For the text-containing cell, return its midpoint in (X, Y) coordinate format. 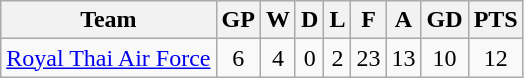
6 (238, 58)
10 (444, 58)
13 (404, 58)
12 (496, 58)
23 (368, 58)
GD (444, 20)
4 (278, 58)
F (368, 20)
PTS (496, 20)
Royal Thai Air Force (108, 58)
L (338, 20)
W (278, 20)
Team (108, 20)
GP (238, 20)
2 (338, 58)
A (404, 20)
D (309, 20)
0 (309, 58)
